Scan for the cell matching the given text and deliver its [X, Y] coordinate at center. 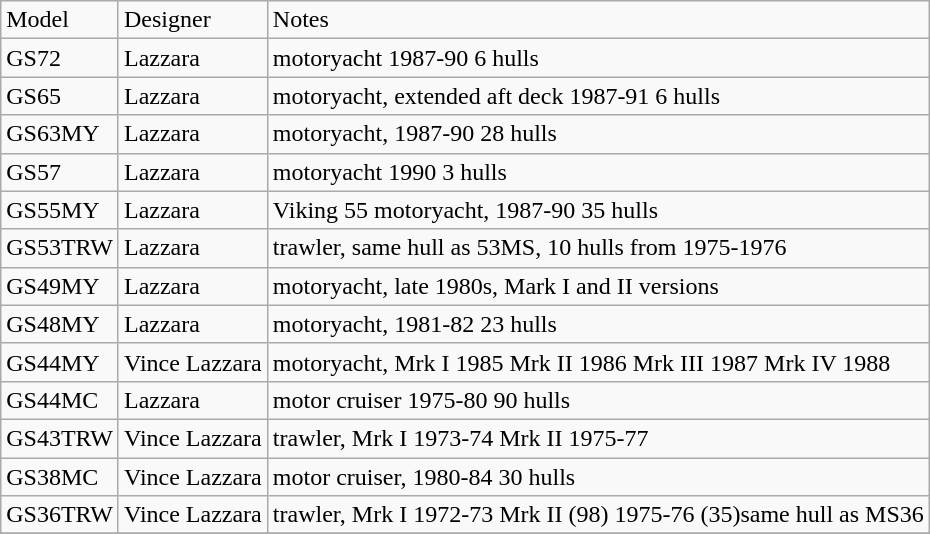
Notes [598, 20]
GS57 [60, 172]
motoryacht, Mrk I 1985 Mrk II 1986 Mrk III 1987 Mrk IV 1988 [598, 362]
trawler, Mrk I 1972-73 Mrk II (98) 1975-76 (35)same hull as MS36 [598, 515]
GS53TRW [60, 248]
GS49MY [60, 286]
trawler, Mrk I 1973-74 Mrk II 1975-77 [598, 438]
trawler, same hull as 53MS, 10 hulls from 1975-1976 [598, 248]
GS63MY [60, 134]
GS44MY [60, 362]
motor cruiser, 1980-84 30 hulls [598, 477]
GS72 [60, 58]
GS65 [60, 96]
Model [60, 20]
GS36TRW [60, 515]
GS48MY [60, 324]
motoryacht, 1981-82 23 hulls [598, 324]
motor cruiser 1975-80 90 hulls [598, 400]
GS55MY [60, 210]
GS43TRW [60, 438]
motoryacht, late 1980s, Mark I and II versions [598, 286]
GS38MC [60, 477]
Viking 55 motoryacht, 1987-90 35 hulls [598, 210]
Designer [192, 20]
motoryacht 1987-90 6 hulls [598, 58]
motoryacht 1990 3 hulls [598, 172]
motoryacht, 1987-90 28 hulls [598, 134]
motoryacht, extended aft deck 1987-91 6 hulls [598, 96]
GS44MC [60, 400]
